Detect which cell encompasses the target text, then output its (X, Y) center coordinate. 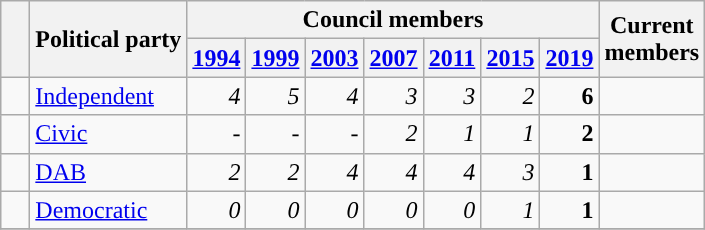
Political party (108, 39)
2011 (452, 58)
Council members (393, 20)
DAB (108, 172)
2003 (334, 58)
Civic (108, 134)
1999 (276, 58)
1994 (216, 58)
2019 (570, 58)
Independent (108, 96)
2007 (394, 58)
6 (570, 96)
Democratic (108, 210)
Currentmembers (652, 39)
5 (276, 96)
2015 (510, 58)
